Scan for the cell matching the given text and deliver its [x, y] coordinate at center. 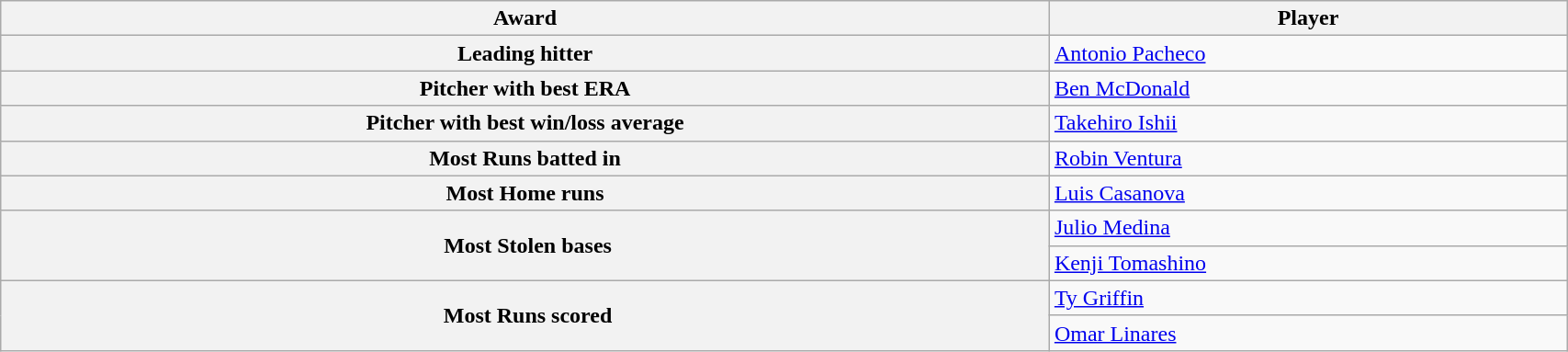
Most Home runs [525, 193]
Luis Casanova [1308, 193]
Most Stolen bases [525, 245]
Julio Medina [1308, 228]
Leading hitter [525, 53]
Takehiro Ishii [1308, 123]
Pitcher with best win/loss average [525, 123]
Player [1308, 18]
Most Runs scored [525, 315]
Award [525, 18]
Kenji Tomashino [1308, 263]
Ty Griffin [1308, 298]
Ben McDonald [1308, 88]
Omar Linares [1308, 333]
Pitcher with best ERA [525, 88]
Robin Ventura [1308, 158]
Antonio Pacheco [1308, 53]
Most Runs batted in [525, 158]
